Provide the [x, y] coordinate of the cell's center where the given text is located.  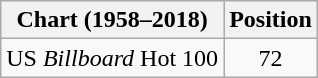
Position [271, 20]
Chart (1958–2018) [112, 20]
72 [271, 58]
US Billboard Hot 100 [112, 58]
